Scan for the cell matching the given text and deliver its [x, y] coordinate at center. 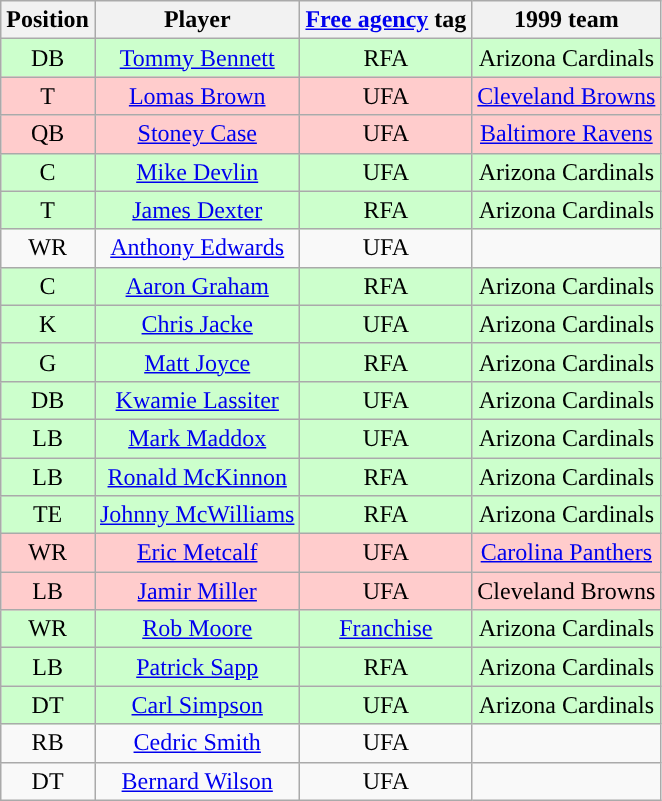
QB [48, 134]
G [48, 362]
K [48, 324]
Free agency tag [386, 20]
Player [196, 20]
Patrick Sapp [196, 667]
Position [48, 20]
1999 team [566, 20]
Tommy Bennett [196, 58]
Johnny McWilliams [196, 515]
Kwamie Lassiter [196, 400]
Lomas Brown [196, 96]
Bernard Wilson [196, 781]
Eric Metcalf [196, 553]
Ronald McKinnon [196, 477]
Baltimore Ravens [566, 134]
Matt Joyce [196, 362]
Carolina Panthers [566, 553]
Carl Simpson [196, 705]
Mike Devlin [196, 172]
Jamir Miller [196, 591]
Stoney Case [196, 134]
RB [48, 743]
James Dexter [196, 210]
Franchise [386, 629]
TE [48, 515]
Cedric Smith [196, 743]
Anthony Edwards [196, 248]
Aaron Graham [196, 286]
Rob Moore [196, 629]
Mark Maddox [196, 438]
Chris Jacke [196, 324]
